Scan for the cell matching the given text and deliver its [X, Y] coordinate at center. 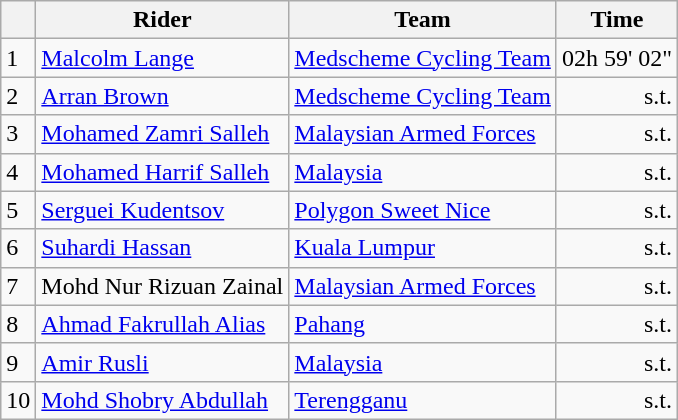
9 [18, 362]
2 [18, 96]
Kuala Lumpur [423, 248]
Malcolm Lange [162, 58]
Mohamed Harrif Salleh [162, 172]
Time [616, 20]
Team [423, 20]
6 [18, 248]
7 [18, 286]
Arran Brown [162, 96]
Mohd Shobry Abdullah [162, 400]
Serguei Kudentsov [162, 210]
Pahang [423, 324]
Ahmad Fakrullah Alias [162, 324]
Terengganu [423, 400]
Polygon Sweet Nice [423, 210]
Mohd Nur Rizuan Zainal [162, 286]
8 [18, 324]
Suhardi Hassan [162, 248]
3 [18, 134]
5 [18, 210]
Amir Rusli [162, 362]
Mohamed Zamri Salleh [162, 134]
1 [18, 58]
Rider [162, 20]
10 [18, 400]
4 [18, 172]
02h 59' 02" [616, 58]
